Output the (X, Y) coordinate of the center of the cell containing the given text.  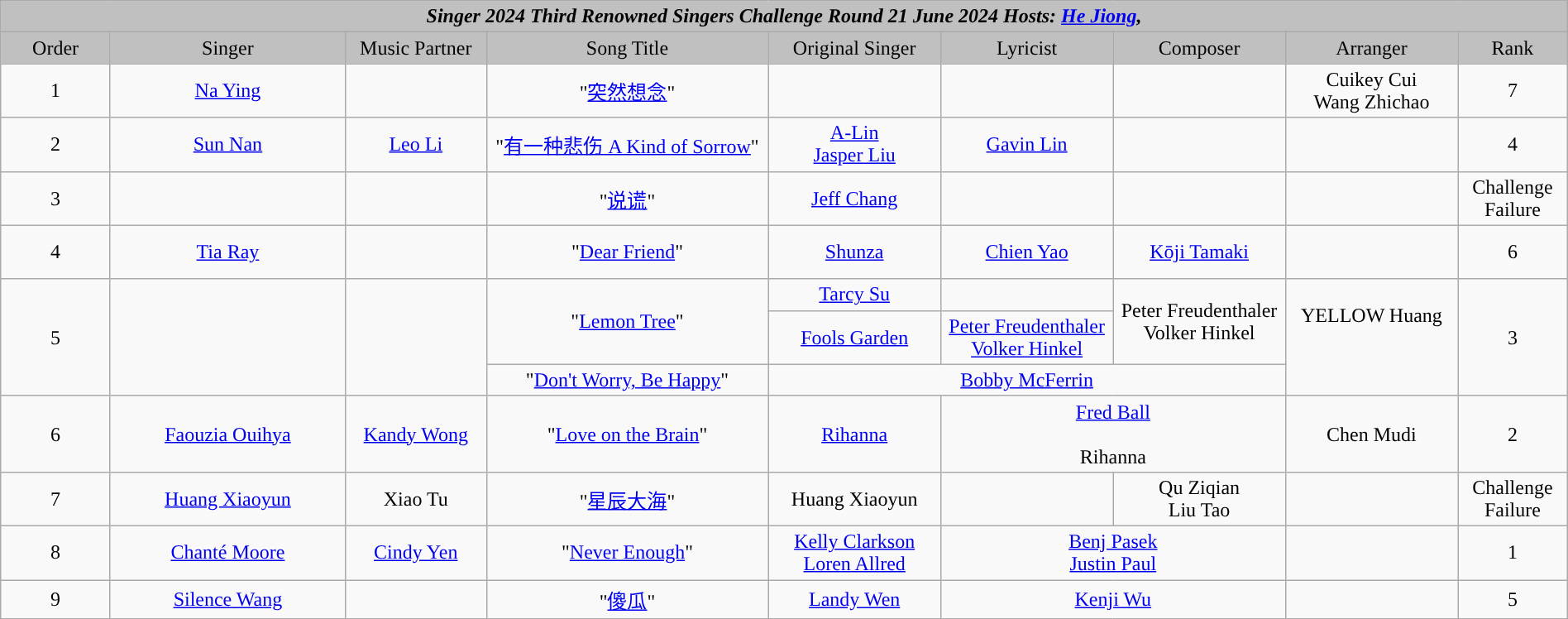
Composer (1199, 48)
"Dear Friend" (627, 252)
Leo Li (416, 144)
Kelly ClarksonLoren Allred (854, 553)
Bobby McFerrin (1027, 380)
Singer (227, 48)
Kenji Wu (1113, 599)
Silence Wang (227, 599)
Xiao Tu (416, 498)
Tarcy Su (854, 295)
Order (56, 48)
9 (56, 599)
Landy Wen (854, 599)
"Lemon Tree" (627, 321)
"星辰大海" (627, 498)
Qu ZiqianLiu Tao (1199, 498)
Original Singer (854, 48)
"突然想念" (627, 91)
Tia Ray (227, 252)
Cuikey Cui Wang Zhichao (1371, 91)
Chen Mudi (1371, 434)
A-LinJasper Liu (854, 144)
Cindy Yen (416, 553)
"Don't Worry, Be Happy" (627, 380)
YELLOW Huang (1371, 338)
Rihanna (854, 434)
Fred BallRihanna (1113, 434)
"Love on the Brain" (627, 434)
Rank (1513, 48)
Singer 2024 Third Renowned Singers Challenge Round 21 June 2024 Hosts: He Jiong, (784, 17)
"傻瓜" (627, 599)
8 (56, 553)
Music Partner (416, 48)
Peter Freudenthaler Volker Hinkel (1199, 321)
Peter FreudenthalerVolker Hinkel (1026, 338)
"有一种悲伤 A Kind of Sorrow" (627, 144)
Kōji Tamaki (1199, 252)
Chanté Moore (227, 553)
Chien Yao (1026, 252)
Gavin Lin (1026, 144)
Kandy Wong (416, 434)
"说谎" (627, 199)
Na Ying (227, 91)
Arranger (1371, 48)
"Never Enough" (627, 553)
Shunza (854, 252)
Song Title (627, 48)
Sun Nan (227, 144)
Fools Garden (854, 338)
Faouzia Ouihya (227, 434)
Lyricist (1026, 48)
Jeff Chang (854, 199)
Benj PasekJustin Paul (1113, 553)
